Identify which cell holds the provided text, then report its (x, y) central coordinate. 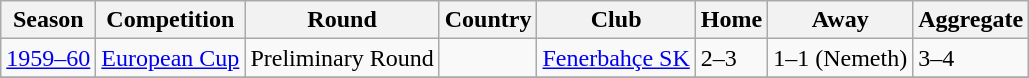
Home (731, 20)
Fenerbahçe SK (616, 58)
Competition (170, 20)
Season (48, 20)
2–3 (731, 58)
Round (342, 20)
Preliminary Round (342, 58)
European Cup (170, 58)
1–1 (Nemeth) (840, 58)
3–4 (971, 58)
Aggregate (971, 20)
1959–60 (48, 58)
Country (488, 20)
Away (840, 20)
Club (616, 20)
